Find where the given text appears and provide that cell's center as [X, Y] coordinate. 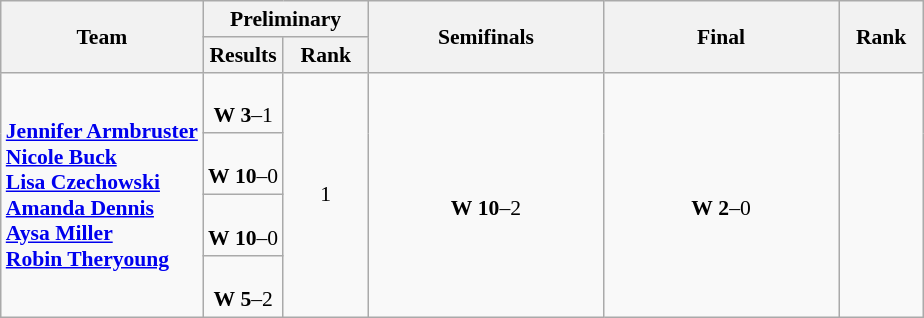
W 10–2 [486, 194]
W 5–2 [243, 286]
1 [326, 194]
Team [102, 36]
W 3–1 [243, 102]
Final [720, 36]
Semifinals [486, 36]
Results [243, 55]
W 2–0 [720, 194]
Preliminary [286, 19]
Jennifer ArmbrusterNicole BuckLisa CzechowskiAmanda DennisAysa MillerRobin Theryoung [102, 194]
